Identify which cell holds the provided text, then report its (X, Y) central coordinate. 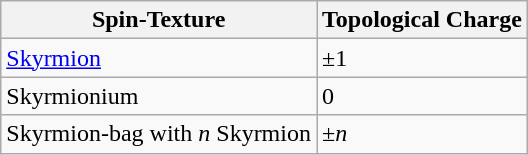
0 (422, 96)
±1 (422, 58)
Topological Charge (422, 20)
Skyrmion (159, 58)
Skyrmion-bag with n Skyrmion (159, 134)
Spin-Texture (159, 20)
±n (422, 134)
Skyrmionium (159, 96)
